Output the (x, y) coordinate of the center of the cell containing the given text.  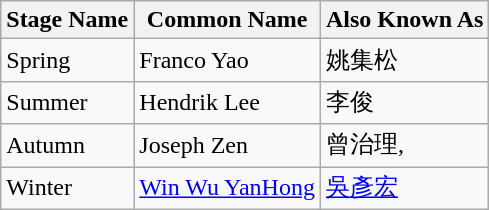
Summer (68, 102)
Also Known As (404, 20)
Hendrik Lee (228, 102)
Joseph Zen (228, 146)
Franco Yao (228, 60)
Winter (68, 188)
Win Wu YanHong (228, 188)
曾治理, (404, 146)
Stage Name (68, 20)
Autumn (68, 146)
姚集松 (404, 60)
李俊 (404, 102)
吳彥宏 (404, 188)
Common Name (228, 20)
Spring (68, 60)
